Return (x, y) of the center of cell containing provided text 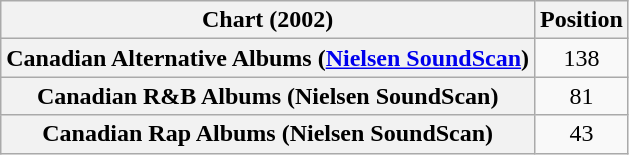
Canadian Alternative Albums (Nielsen SoundScan) (268, 58)
43 (582, 134)
138 (582, 58)
81 (582, 96)
Position (582, 20)
Chart (2002) (268, 20)
Canadian R&B Albums (Nielsen SoundScan) (268, 96)
Canadian Rap Albums (Nielsen SoundScan) (268, 134)
